From the cell containing the given text, extract its center point as [X, Y] coordinate. 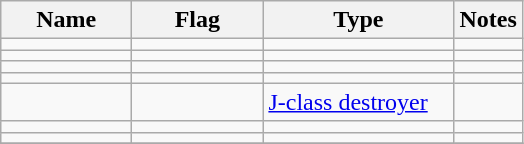
Flag [198, 20]
Notes [488, 20]
Type [358, 20]
Name [66, 20]
J-class destroyer [358, 102]
